Find where the given text appears and provide that cell's center as [x, y] coordinate. 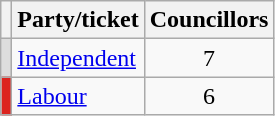
6 [209, 96]
Labour [78, 96]
7 [209, 58]
Councillors [209, 20]
Party/ticket [78, 20]
Independent [78, 58]
